Extract the [X, Y] coordinate from the center of the cell holding the provided text.  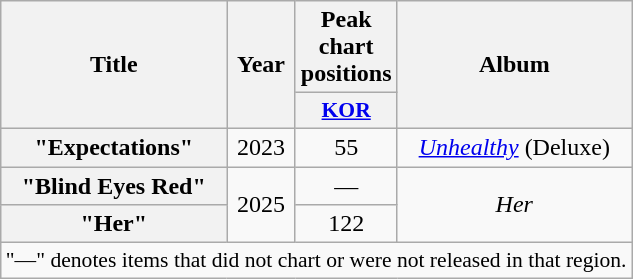
Year [261, 65]
Her [514, 204]
Title [114, 65]
KOR [346, 111]
122 [346, 224]
2023 [261, 147]
55 [346, 147]
"Her" [114, 224]
— [346, 185]
Album [514, 65]
"—" denotes items that did not chart or were not released in that region. [316, 261]
"Blind Eyes Red" [114, 185]
"Expectations" [114, 147]
Unhealthy (Deluxe) [514, 147]
2025 [261, 204]
Peak chart positions [346, 47]
